Identify which cell holds the provided text, then report its (X, Y) central coordinate. 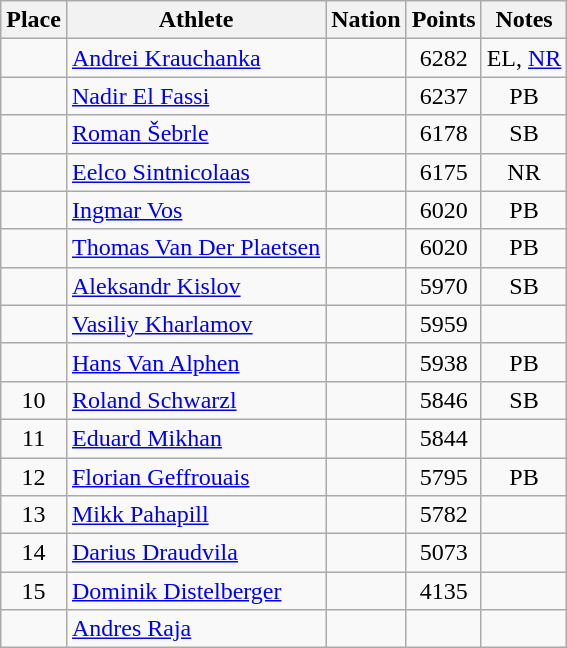
14 (34, 553)
5073 (444, 553)
6178 (444, 134)
Thomas Van Der Plaetsen (196, 248)
Andres Raja (196, 629)
Mikk Pahapill (196, 515)
Eelco Sintnicolaas (196, 172)
6282 (444, 58)
Athlete (196, 20)
Nation (366, 20)
13 (34, 515)
Andrei Krauchanka (196, 58)
5846 (444, 400)
Ingmar Vos (196, 210)
5970 (444, 286)
5795 (444, 477)
Florian Geffrouais (196, 477)
15 (34, 591)
Roland Schwarzl (196, 400)
6237 (444, 96)
10 (34, 400)
Nadir El Fassi (196, 96)
5782 (444, 515)
12 (34, 477)
Notes (524, 20)
5844 (444, 438)
5938 (444, 362)
Eduard Mikhan (196, 438)
4135 (444, 591)
Points (444, 20)
Hans Van Alphen (196, 362)
6175 (444, 172)
Aleksandr Kislov (196, 286)
Darius Draudvila (196, 553)
Roman Šebrle (196, 134)
Vasiliy Kharlamov (196, 324)
11 (34, 438)
Place (34, 20)
Dominik Distelberger (196, 591)
EL, NR (524, 58)
NR (524, 172)
5959 (444, 324)
